Determine the [x, y] coordinate at the center of the cell enclosing the given text.  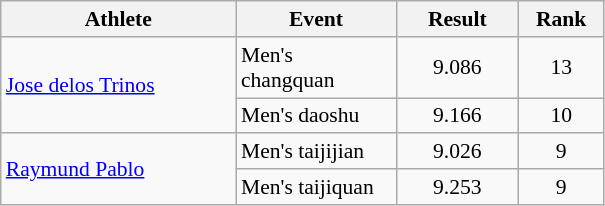
Result [458, 19]
9.086 [458, 68]
13 [562, 68]
Men's taijijian [316, 152]
Jose delos Trinos [118, 86]
9.026 [458, 152]
Raymund Pablo [118, 170]
Event [316, 19]
Men's taijiquan [316, 187]
Rank [562, 19]
Athlete [118, 19]
10 [562, 116]
Men's changquan [316, 68]
9.253 [458, 187]
Men's daoshu [316, 116]
9.166 [458, 116]
